Extract the (X, Y) coordinate from the center of the cell holding the provided text.  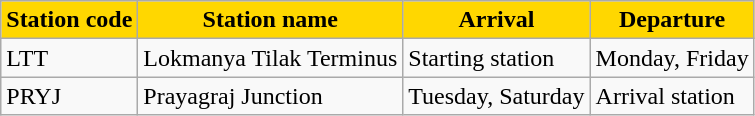
Starting station (496, 58)
Monday, Friday (672, 58)
Arrival (496, 20)
Departure (672, 20)
PRYJ (70, 96)
Arrival station (672, 96)
Tuesday, Saturday (496, 96)
Lokmanya Tilak Terminus (270, 58)
Prayagraj Junction (270, 96)
Station name (270, 20)
Station code (70, 20)
LTT (70, 58)
